Determine the [X, Y] coordinate at the center of the cell enclosing the given text.  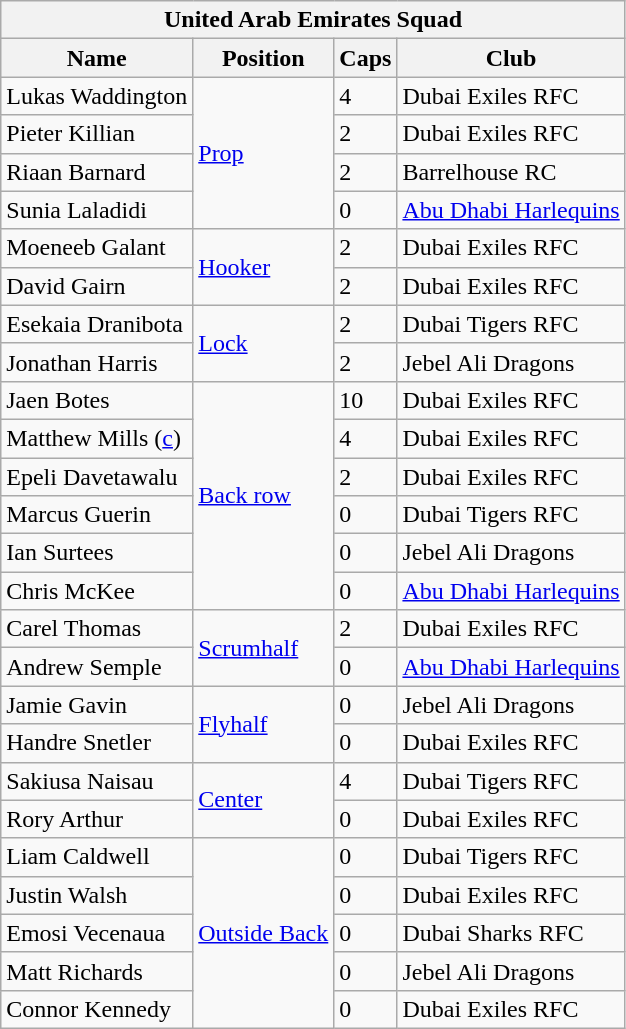
Emosi Vecenaua [97, 933]
Name [97, 58]
Matt Richards [97, 971]
Handre Snetler [97, 743]
Andrew Semple [97, 667]
Sunia Laladidi [97, 210]
Lock [264, 343]
Marcus Guerin [97, 515]
Back row [264, 495]
Center [264, 800]
Jonathan Harris [97, 362]
Justin Walsh [97, 895]
Position [264, 58]
Hooker [264, 267]
United Arab Emirates Squad [313, 20]
Rory Arthur [97, 819]
Prop [264, 153]
Outside Back [264, 933]
Sakiusa Naisau [97, 781]
Club [511, 58]
Moeneeb Galant [97, 248]
Connor Kennedy [97, 1009]
Epeli Davetawalu [97, 477]
Riaan Barnard [97, 172]
Scrumhalf [264, 648]
Liam Caldwell [97, 857]
Matthew Mills (c) [97, 438]
Pieter Killian [97, 134]
Dubai Sharks RFC [511, 933]
Flyhalf [264, 724]
10 [366, 400]
Esekaia Dranibota [97, 324]
Jamie Gavin [97, 705]
Ian Surtees [97, 553]
Barrelhouse RC [511, 172]
Caps [366, 58]
Jaen Botes [97, 400]
David Gairn [97, 286]
Lukas Waddington [97, 96]
Chris McKee [97, 591]
Carel Thomas [97, 629]
